Locate the cell with the specified text and output its [X, Y] center coordinate. 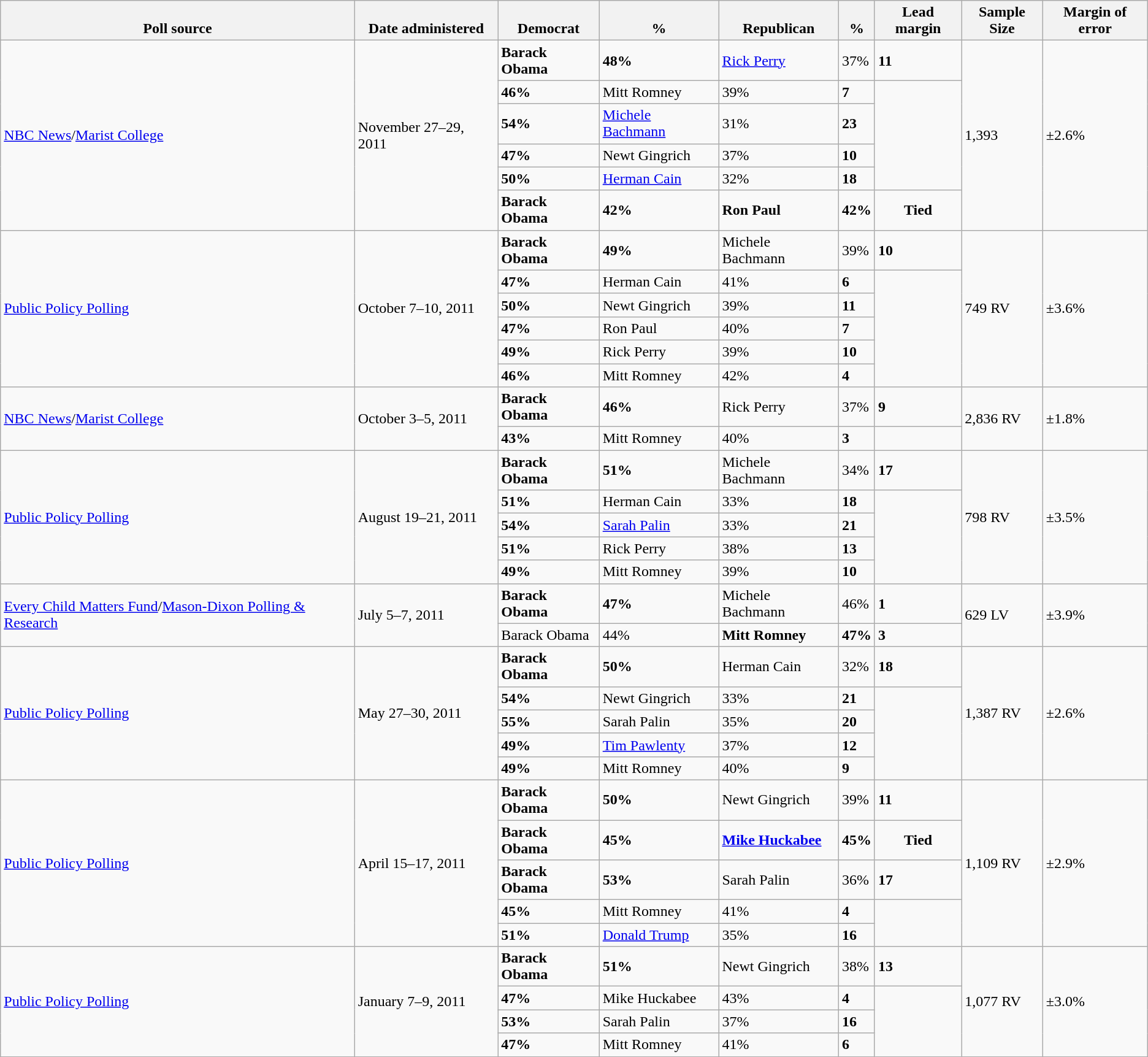
Poll source [178, 21]
1,077 RV [1002, 1001]
44% [659, 635]
±3.6% [1095, 308]
36% [856, 880]
48% [659, 60]
798 RV [1002, 517]
1,387 RV [1002, 713]
2,836 RV [1002, 418]
January 7–9, 2011 [426, 1001]
±3.0% [1095, 1001]
1,109 RV [1002, 863]
Tim Pawlenty [659, 745]
August 19–21, 2011 [426, 517]
Donald Trump [659, 935]
Lead margin [917, 21]
749 RV [1002, 308]
±2.9% [1095, 863]
±1.8% [1095, 418]
Margin of error [1095, 21]
Democrat [548, 21]
12 [856, 745]
November 27–29, 2011 [426, 135]
±3.5% [1095, 517]
Sample Size [1002, 21]
July 5–7, 2011 [426, 615]
Republican [779, 21]
31% [779, 124]
May 27–30, 2011 [426, 713]
34% [856, 470]
1 [917, 604]
629 LV [1002, 615]
Date administered [426, 21]
1,393 [1002, 135]
55% [548, 721]
October 3–5, 2011 [426, 418]
October 7–10, 2011 [426, 308]
23 [856, 124]
±3.9% [1095, 615]
Every Child Matters Fund/Mason-Dixon Polling & Research [178, 615]
20 [856, 721]
April 15–17, 2011 [426, 863]
